Search for the cell housing the specified text and yield its (x, y) center coordinate. 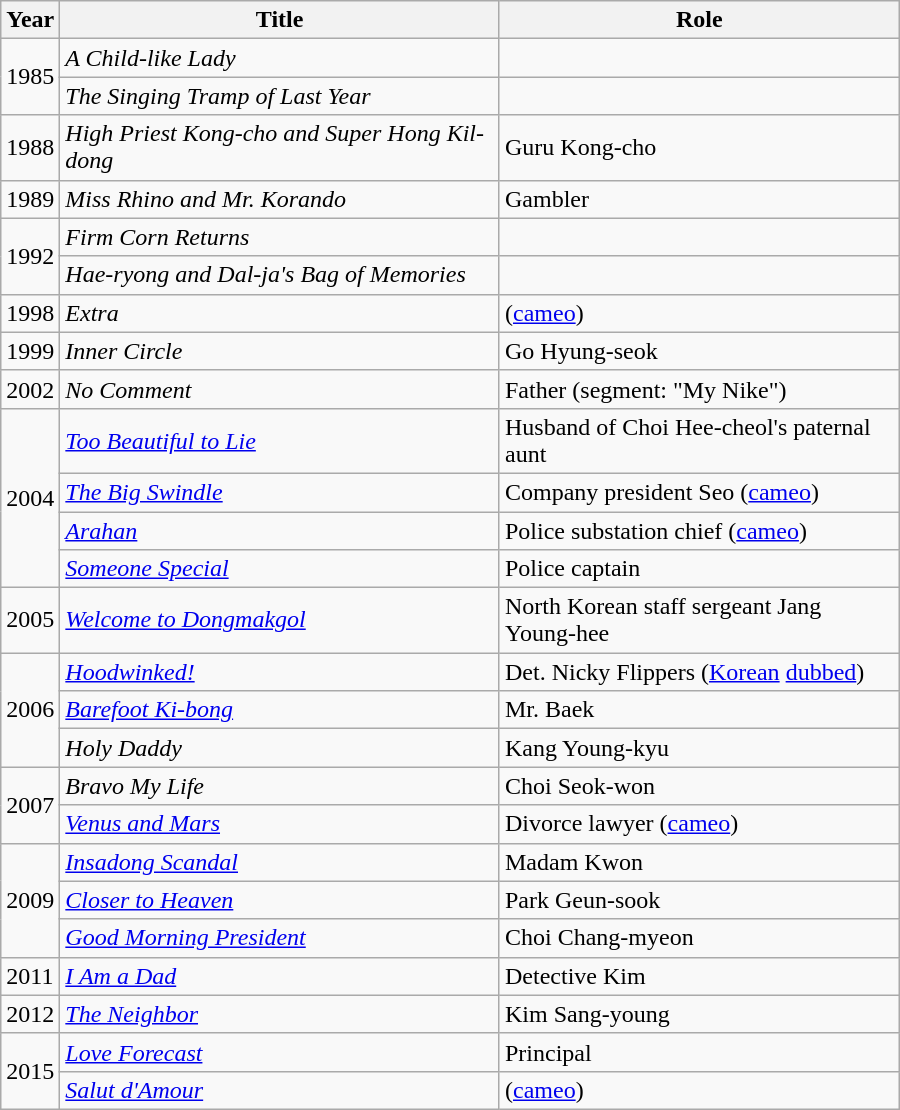
Good Morning President (280, 938)
1989 (30, 199)
Arahan (280, 531)
Year (30, 20)
2012 (30, 1014)
Detective Kim (699, 976)
Bravo My Life (280, 786)
1992 (30, 256)
Police substation chief (cameo) (699, 531)
Kim Sang-young (699, 1014)
Holy Daddy (280, 748)
2007 (30, 805)
Husband of Choi Hee-cheol's paternal aunt (699, 440)
The Neighbor (280, 1014)
Inner Circle (280, 351)
Insadong Scandal (280, 862)
Principal (699, 1052)
2002 (30, 389)
Father (segment: "My Nike") (699, 389)
Hae-ryong and Dal-ja's Bag of Memories (280, 275)
1998 (30, 313)
Choi Seok-won (699, 786)
Someone Special (280, 569)
High Priest Kong-cho and Super Hong Kil-dong (280, 148)
Salut d'Amour (280, 1090)
2015 (30, 1071)
Too Beautiful to Lie (280, 440)
Love Forecast (280, 1052)
Madam Kwon (699, 862)
1999 (30, 351)
Park Geun-sook (699, 900)
The Big Swindle (280, 492)
2011 (30, 976)
Det. Nicky Flippers (Korean dubbed) (699, 672)
Barefoot Ki-bong (280, 710)
Role (699, 20)
Venus and Mars (280, 824)
Police captain (699, 569)
2006 (30, 710)
I Am a Dad (280, 976)
Divorce lawyer (cameo) (699, 824)
Title (280, 20)
Welcome to Dongmakgol (280, 620)
Extra (280, 313)
Gambler (699, 199)
1985 (30, 77)
The Singing Tramp of Last Year (280, 96)
No Comment (280, 389)
Miss Rhino and Mr. Korando (280, 199)
Closer to Heaven (280, 900)
Company president Seo (cameo) (699, 492)
Kang Young-kyu (699, 748)
2005 (30, 620)
2009 (30, 900)
Firm Corn Returns (280, 237)
Hoodwinked! (280, 672)
1988 (30, 148)
A Child-like Lady (280, 58)
Go Hyung-seok (699, 351)
2004 (30, 498)
Choi Chang-myeon (699, 938)
North Korean staff sergeant Jang Young-hee (699, 620)
Mr. Baek (699, 710)
Guru Kong-cho (699, 148)
